Identify which cell holds the provided text, then report its [X, Y] central coordinate. 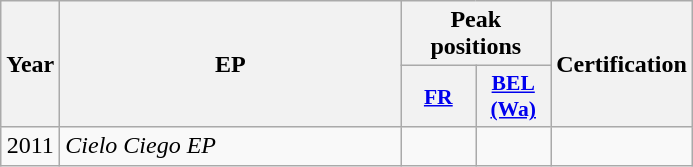
2011 [30, 146]
Cielo Ciego EP [230, 146]
EP [230, 64]
BEL(Wa) [514, 96]
Certification [622, 64]
FR [438, 96]
Year [30, 64]
Peak positions [476, 34]
